Pinpoint the cell where the given text exists, returning its [x, y] midpoint coordinate. 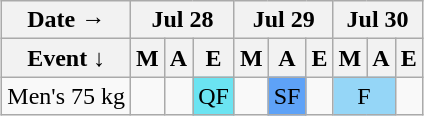
Jul 28 [183, 20]
Jul 29 [284, 20]
QF [214, 96]
Date → [66, 20]
SF [287, 96]
Event ↓ [66, 58]
Men's 75 kg [66, 96]
Jul 30 [378, 20]
F [364, 96]
